Provide the (X, Y) coordinate of the cell's center where the given text is located.  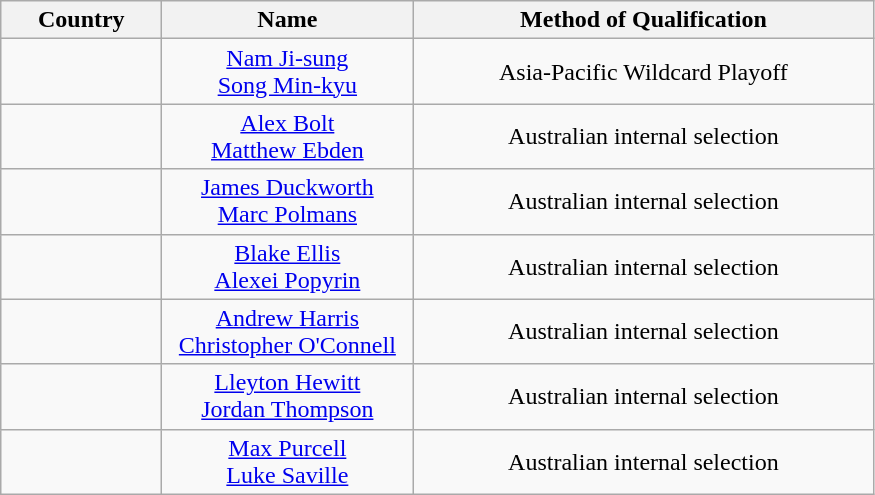
Country (82, 20)
Lleyton HewittJordan Thompson (288, 396)
Max PurcellLuke Saville (288, 462)
Asia-Pacific Wildcard Playoff (644, 72)
Blake EllisAlexei Popyrin (288, 266)
Nam Ji-sungSong Min-kyu (288, 72)
Alex BoltMatthew Ebden (288, 136)
Andrew HarrisChristopher O'Connell (288, 332)
James DuckworthMarc Polmans (288, 202)
Method of Qualification (644, 20)
Name (288, 20)
